Search for the cell housing the specified text and yield its (X, Y) center coordinate. 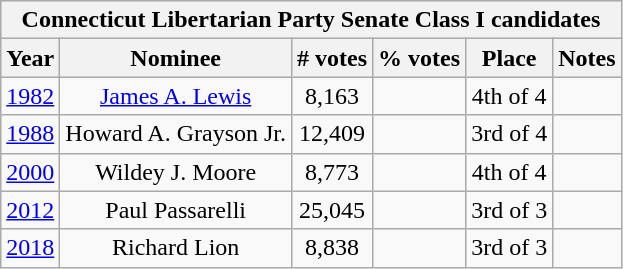
Nominee (176, 58)
Place (510, 58)
% votes (420, 58)
2018 (30, 248)
2012 (30, 210)
8,773 (332, 172)
25,045 (332, 210)
3rd of 4 (510, 134)
8,838 (332, 248)
# votes (332, 58)
Paul Passarelli (176, 210)
12,409 (332, 134)
1988 (30, 134)
Year (30, 58)
Richard Lion (176, 248)
Wildey J. Moore (176, 172)
1982 (30, 96)
Notes (587, 58)
8,163 (332, 96)
Howard A. Grayson Jr. (176, 134)
2000 (30, 172)
Connecticut Libertarian Party Senate Class I candidates (311, 20)
James A. Lewis (176, 96)
